For the text-containing cell, return its midpoint in [x, y] coordinate format. 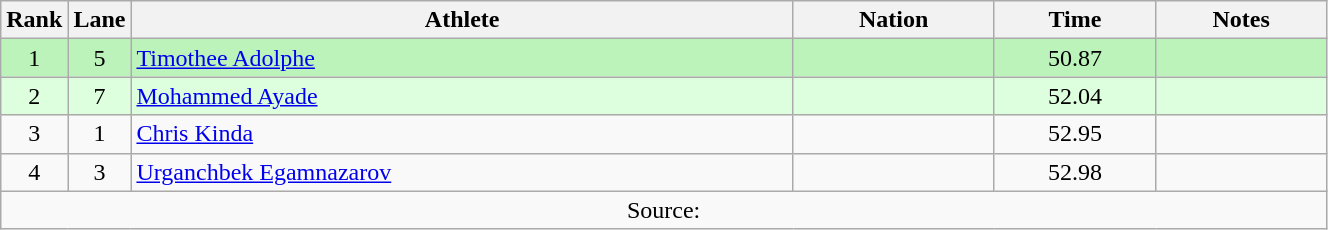
Rank [34, 20]
Notes [1241, 20]
Chris Kinda [462, 134]
Athlete [462, 20]
4 [34, 172]
52.95 [1075, 134]
52.98 [1075, 172]
Timothee Adolphe [462, 58]
Urganchbek Egamnazarov [462, 172]
Source: [664, 210]
2 [34, 96]
50.87 [1075, 58]
Nation [893, 20]
52.04 [1075, 96]
Lane [100, 20]
Mohammed Ayade [462, 96]
7 [100, 96]
Time [1075, 20]
5 [100, 58]
